Detect which cell encompasses the target text, then output its (X, Y) center coordinate. 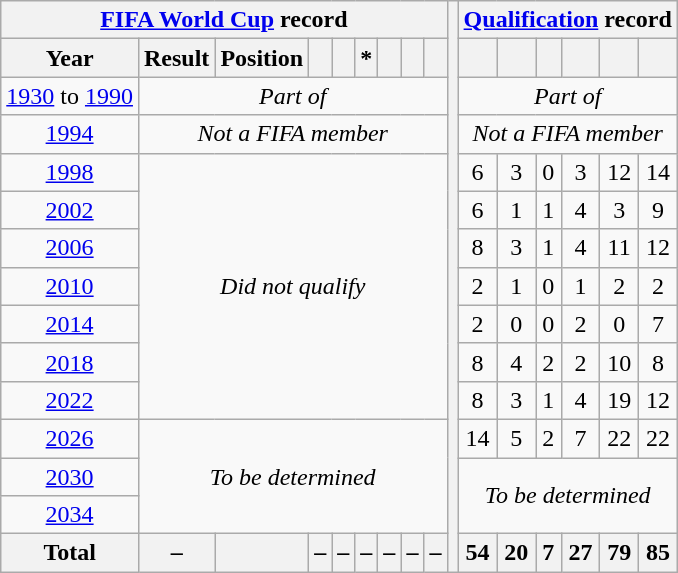
85 (658, 553)
1998 (70, 172)
Result (176, 58)
2006 (70, 248)
10 (620, 362)
2034 (70, 515)
2002 (70, 210)
2030 (70, 477)
2026 (70, 438)
2014 (70, 324)
FIFA World Cup record (224, 20)
27 (580, 553)
Total (70, 553)
1994 (70, 134)
19 (620, 400)
Did not qualify (292, 286)
2010 (70, 286)
5 (516, 438)
54 (478, 553)
1930 to 1990 (70, 96)
* (366, 58)
20 (516, 553)
2018 (70, 362)
Position (262, 58)
2022 (70, 400)
11 (620, 248)
9 (658, 210)
79 (620, 553)
Year (70, 58)
Qualification record (568, 20)
